Find where the given text appears and provide that cell's center as (X, Y) coordinate. 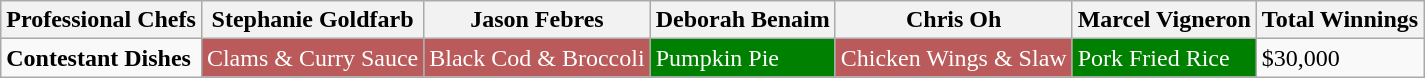
Pork Fried Rice (1164, 58)
Chris Oh (954, 20)
Pumpkin Pie (742, 58)
$30,000 (1340, 58)
Black Cod & Broccoli (537, 58)
Chicken Wings & Slaw (954, 58)
Marcel Vigneron (1164, 20)
Jason Febres (537, 20)
Contestant Dishes (102, 58)
Stephanie Goldfarb (312, 20)
Clams & Curry Sauce (312, 58)
Deborah Benaim (742, 20)
Professional Chefs (102, 20)
Total Winnings (1340, 20)
